From the cell containing the given text, extract its center point as (x, y) coordinate. 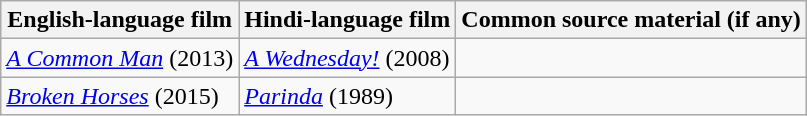
Broken Horses (2015) (120, 96)
Hindi-language film (348, 20)
English-language film (120, 20)
Common source material (if any) (632, 20)
Parinda (1989) (348, 96)
A Common Man (2013) (120, 58)
A Wednesday! (2008) (348, 58)
